Pinpoint the cell where the given text exists, returning its (X, Y) midpoint coordinate. 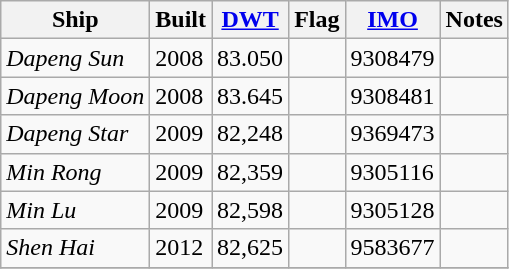
9369473 (392, 134)
9308481 (392, 96)
Dapeng Moon (76, 96)
9305128 (392, 210)
Flag (317, 20)
Dapeng Sun (76, 58)
2012 (181, 248)
83.645 (250, 96)
Ship (76, 20)
83.050 (250, 58)
Built (181, 20)
9583677 (392, 248)
DWT (250, 20)
82,248 (250, 134)
82,625 (250, 248)
Min Rong (76, 172)
9305116 (392, 172)
82,598 (250, 210)
9308479 (392, 58)
Dapeng Star (76, 134)
Notes (474, 20)
Shen Hai (76, 248)
Min Lu (76, 210)
IMO (392, 20)
82,359 (250, 172)
